Determine the (x, y) coordinate at the center of the cell enclosing the given text.  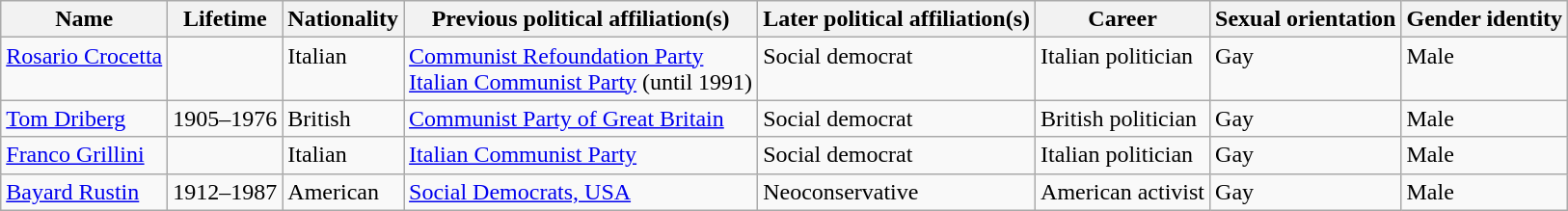
Neoconservative (897, 192)
British politician (1122, 119)
Bayard Rustin (85, 192)
Rosario Crocetta (85, 69)
British (343, 119)
Lifetime (226, 19)
Previous political affiliation(s) (581, 19)
Career (1122, 19)
American (343, 192)
Social Democrats, USA (581, 192)
Nationality (343, 19)
Sexual orientation (1306, 19)
1912–1987 (226, 192)
Later political affiliation(s) (897, 19)
Communist Refoundation PartyItalian Communist Party (until 1991) (581, 69)
Italian Communist Party (581, 155)
Gender identity (1485, 19)
Name (85, 19)
1905–1976 (226, 119)
Tom Driberg (85, 119)
American activist (1122, 192)
Communist Party of Great Britain (581, 119)
Franco Grillini (85, 155)
